For the text-containing cell, return its midpoint in (x, y) coordinate format. 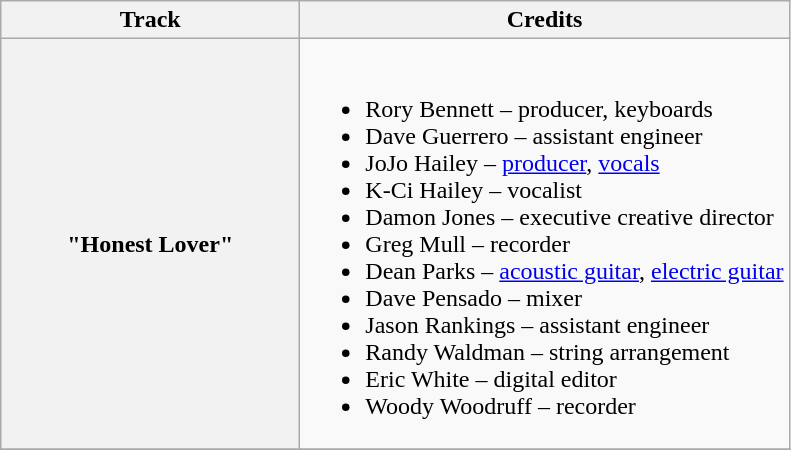
Credits (544, 20)
"Honest Lover" (150, 244)
Track (150, 20)
